Output the [x, y] coordinate of the center of the cell containing the given text.  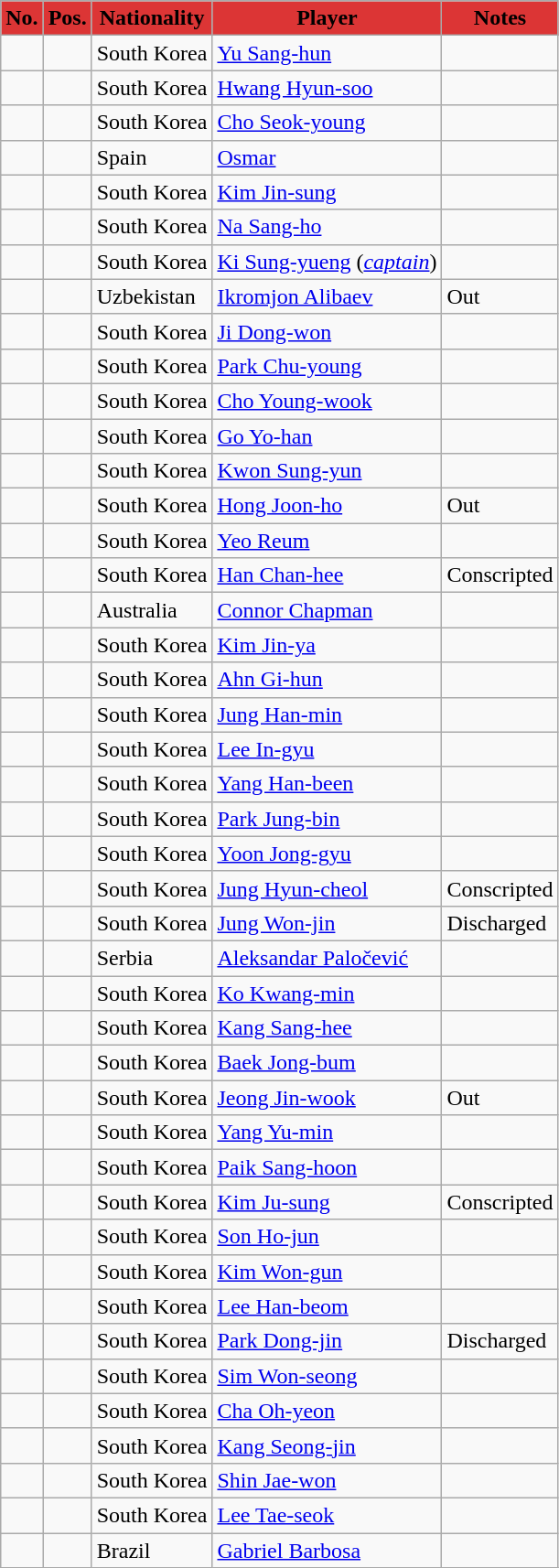
Ikromjon Alibaev [328, 296]
Gabriel Barbosa [328, 1551]
Sim Won-seong [328, 1376]
Kim Ju-sung [328, 1202]
Han Chan-hee [328, 575]
Ahn Gi-hun [328, 680]
Lee Tae-seok [328, 1515]
Kang Sang-hee [328, 1028]
Son Ho-jun [328, 1237]
Pos. [68, 18]
Australia [152, 610]
Cha Oh-yeon [328, 1411]
Notes [500, 18]
Jung Han-min [328, 714]
Ko Kwang-min [328, 993]
Jeong Jin-wook [328, 1098]
Osmar [328, 157]
Ki Sung-yueng (captain) [328, 262]
Serbia [152, 958]
Cho Young-wook [328, 401]
Shin Jae-won [328, 1480]
Lee Han-beom [328, 1306]
Lee In-gyu [328, 749]
Na Sang-ho [328, 227]
Jung Hyun-cheol [328, 888]
Kang Seong-jin [328, 1445]
Kwon Sung-yun [328, 471]
Kim Jin-sung [328, 192]
Hong Joon-ho [328, 506]
Yang Han-been [328, 784]
Brazil [152, 1551]
Spain [152, 157]
Paik Sang-hoon [328, 1167]
Cho Seok-young [328, 123]
Kim Jin-ya [328, 645]
Go Yo-han [328, 436]
Connor Chapman [328, 610]
Yoon Jong-gyu [328, 854]
Yu Sang-hun [328, 53]
Uzbekistan [152, 296]
Yeo Reum [328, 541]
Player [328, 18]
Park Dong-jin [328, 1341]
Aleksandar Paločević [328, 958]
Kim Won-gun [328, 1272]
No. [22, 18]
Yang Yu-min [328, 1133]
Park Chu-young [328, 366]
Hwang Hyun-soo [328, 88]
Ji Dong-won [328, 331]
Nationality [152, 18]
Park Jung-bin [328, 819]
Baek Jong-bum [328, 1063]
Jung Won-jin [328, 923]
